Scan for the cell matching the given text and deliver its (X, Y) coordinate at center. 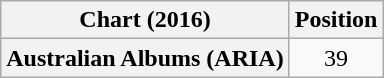
Position (336, 20)
Australian Albums (ARIA) (145, 58)
39 (336, 58)
Chart (2016) (145, 20)
